Return (X, Y) of the center of cell containing provided text 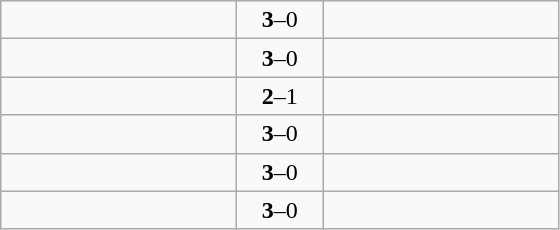
2–1 (280, 96)
